Search for the cell housing the specified text and yield its [x, y] center coordinate. 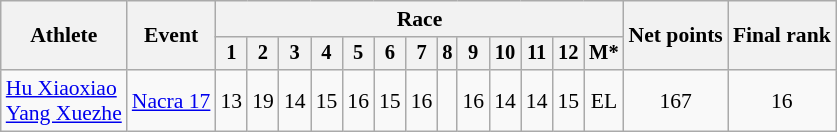
4 [327, 54]
1 [231, 54]
Hu Xiaoxiao Yang Xuezhe [64, 100]
Net points [676, 36]
13 [231, 100]
11 [537, 54]
167 [676, 100]
12 [569, 54]
5 [358, 54]
7 [422, 54]
Event [172, 36]
Nacra 17 [172, 100]
6 [390, 54]
EL [604, 100]
9 [473, 54]
2 [263, 54]
Athlete [64, 36]
8 [447, 54]
19 [263, 100]
3 [295, 54]
Final rank [782, 36]
Race [419, 19]
10 [505, 54]
M* [604, 54]
